Detect which cell encompasses the target text, then output its (x, y) center coordinate. 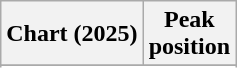
Chart (2025) (72, 34)
Peakposition (189, 34)
